Detect which cell encompasses the target text, then output its [X, Y] center coordinate. 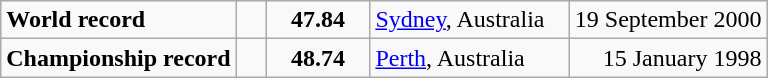
19 September 2000 [668, 20]
47.84 [318, 20]
Perth, Australia [470, 58]
Sydney, Australia [470, 20]
15 January 1998 [668, 58]
World record [118, 20]
Championship record [118, 58]
48.74 [318, 58]
